Extract the (X, Y) coordinate from the center of the cell holding the provided text.  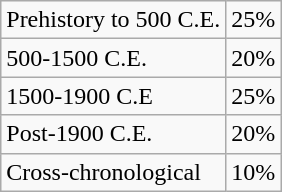
500-1500 C.E. (114, 58)
1500-1900 C.E (114, 96)
Prehistory to 500 C.E. (114, 20)
10% (254, 172)
Cross-chronological (114, 172)
Post-1900 C.E. (114, 134)
